Scan for the cell matching the given text and deliver its [X, Y] coordinate at center. 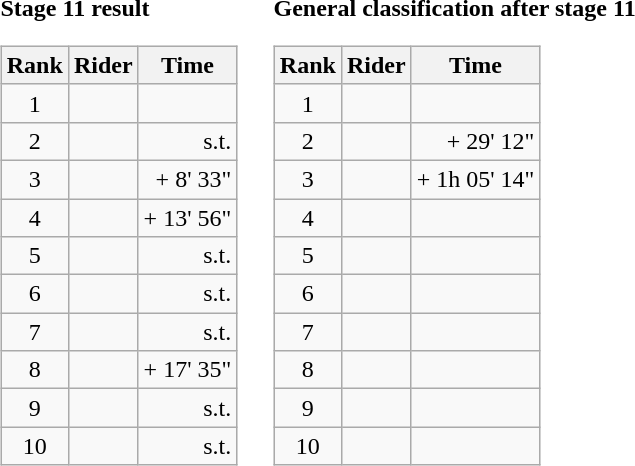
+ 1h 05' 14" [476, 179]
+ 17' 35" [188, 370]
+ 29' 12" [476, 141]
+ 13' 56" [188, 217]
+ 8' 33" [188, 179]
